Identify which cell holds the provided text, then report its [x, y] central coordinate. 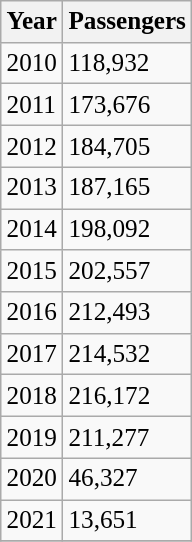
2010 [32, 63]
2020 [32, 479]
198,092 [128, 229]
202,557 [128, 271]
2016 [32, 313]
173,676 [128, 105]
2019 [32, 437]
211,277 [128, 437]
212,493 [128, 313]
2017 [32, 354]
214,532 [128, 354]
13,651 [128, 520]
Passengers [128, 22]
216,172 [128, 396]
187,165 [128, 188]
2011 [32, 105]
2014 [32, 229]
2021 [32, 520]
2018 [32, 396]
2013 [32, 188]
2012 [32, 146]
46,327 [128, 479]
Year [32, 22]
118,932 [128, 63]
2015 [32, 271]
184,705 [128, 146]
